Capture the cell that displays the provided text and extract its [x, y] central coordinate. 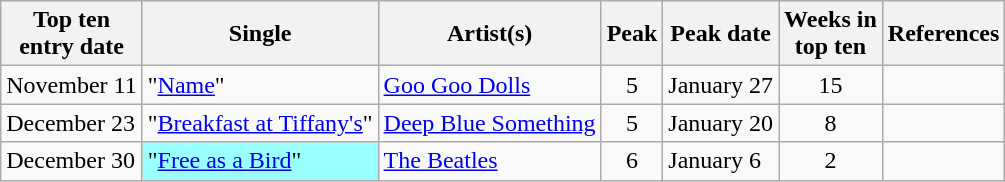
"Name" [260, 85]
Artist(s) [490, 34]
The Beatles [490, 161]
December 23 [72, 123]
15 [831, 85]
Goo Goo Dolls [490, 85]
November 11 [72, 85]
December 30 [72, 161]
January 20 [721, 123]
"Breakfast at Tiffany's" [260, 123]
8 [831, 123]
Weeks intop ten [831, 34]
January 6 [721, 161]
Top tenentry date [72, 34]
Peak [632, 34]
References [944, 34]
2 [831, 161]
"Free as a Bird" [260, 161]
6 [632, 161]
January 27 [721, 85]
Deep Blue Something [490, 123]
Peak date [721, 34]
Single [260, 34]
